Capture the cell that displays the provided text and extract its (X, Y) central coordinate. 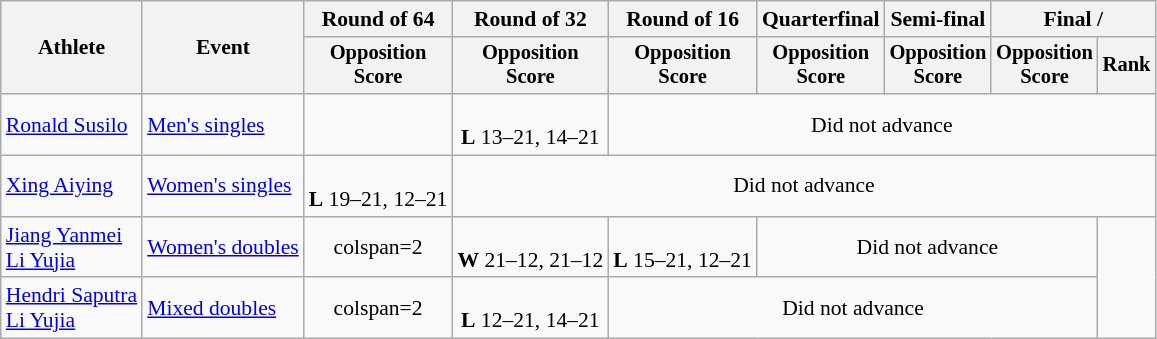
L 19–21, 12–21 (378, 186)
Round of 64 (378, 19)
Quarterfinal (821, 19)
Rank (1127, 66)
Men's singles (223, 124)
Hendri SaputraLi Yujia (72, 308)
Ronald Susilo (72, 124)
Event (223, 48)
W 21–12, 21–12 (530, 248)
Round of 32 (530, 19)
Xing Aiying (72, 186)
Jiang YanmeiLi Yujia (72, 248)
Round of 16 (682, 19)
Mixed doubles (223, 308)
Semi-final (938, 19)
L 13–21, 14–21 (530, 124)
Women's singles (223, 186)
Women's doubles (223, 248)
L 12–21, 14–21 (530, 308)
Athlete (72, 48)
Final / (1073, 19)
L 15–21, 12–21 (682, 248)
